Provide the [X, Y] coordinate of the cell's center where the given text is located.  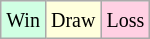
Draw [72, 20]
Win [24, 20]
Loss [126, 20]
